Capture the cell that displays the provided text and extract its (X, Y) central coordinate. 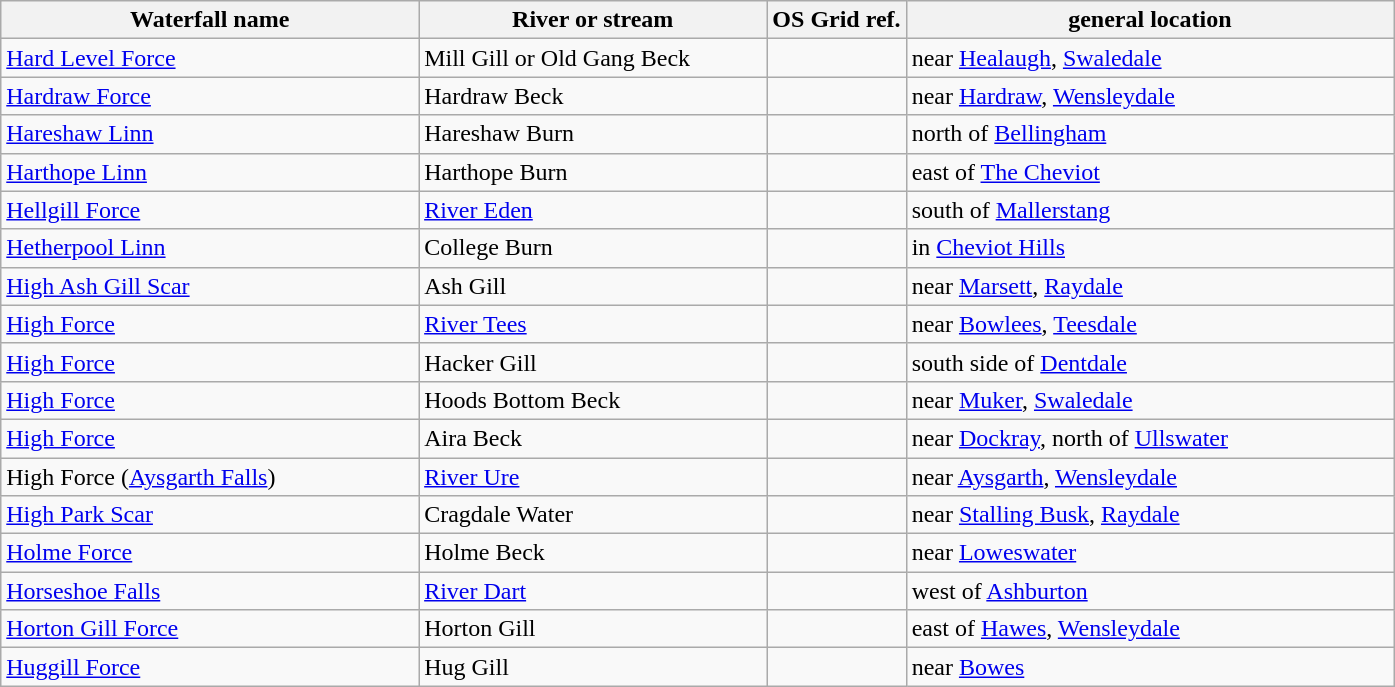
Horseshoe Falls (210, 591)
near Stalling Busk, Raydale (1150, 515)
west of Ashburton (1150, 591)
High Park Scar (210, 515)
Hard Level Force (210, 58)
River Tees (593, 324)
River Ure (593, 477)
near Muker, Swaledale (1150, 400)
north of Bellingham (1150, 134)
east of The Cheviot (1150, 172)
near Aysgarth, Wensleydale (1150, 477)
Hellgill Force (210, 210)
near Hardraw, Wensleydale (1150, 96)
Hareshaw Linn (210, 134)
Harthope Burn (593, 172)
Horton Gill Force (210, 629)
High Ash Gill Scar (210, 286)
Huggill Force (210, 667)
in Cheviot Hills (1150, 248)
River Eden (593, 210)
Ash Gill (593, 286)
near Marsett, Raydale (1150, 286)
Aira Beck (593, 438)
College Burn (593, 248)
Hug Gill (593, 667)
Harthope Linn (210, 172)
Mill Gill or Old Gang Beck (593, 58)
Holme Beck (593, 553)
near Dockray, north of Ullswater (1150, 438)
Hoods Bottom Beck (593, 400)
Hacker Gill (593, 362)
Hareshaw Burn (593, 134)
general location (1150, 20)
Hardraw Beck (593, 96)
Cragdale Water (593, 515)
River or stream (593, 20)
near Loweswater (1150, 553)
Holme Force (210, 553)
OS Grid ref. (836, 20)
Horton Gill (593, 629)
near Bowes (1150, 667)
south of Mallerstang (1150, 210)
Waterfall name (210, 20)
east of Hawes, Wensleydale (1150, 629)
near Healaugh, Swaledale (1150, 58)
Hardraw Force (210, 96)
near Bowlees, Teesdale (1150, 324)
Hetherpool Linn (210, 248)
River Dart (593, 591)
High Force (Aysgarth Falls) (210, 477)
south side of Dentdale (1150, 362)
